Locate the cell with the specified text and output its [x, y] center coordinate. 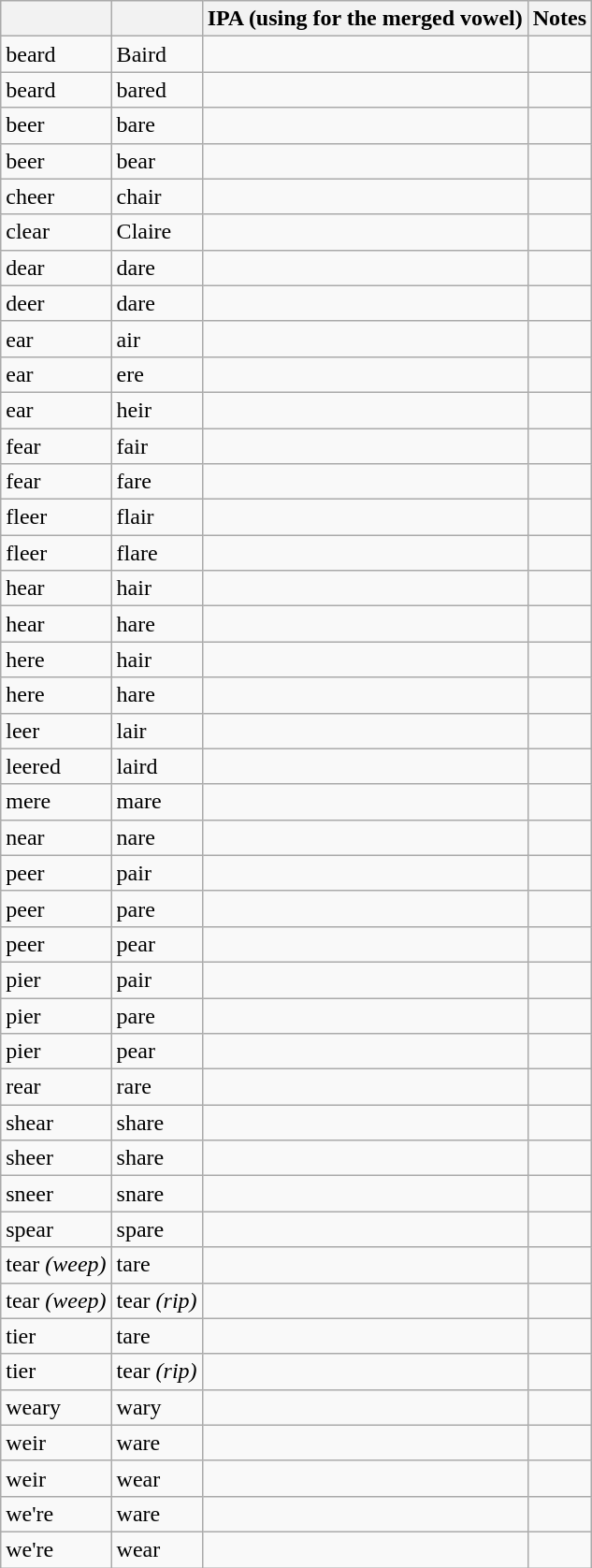
wary [157, 1407]
Notes [559, 19]
rear [56, 1087]
mere [56, 802]
sneer [56, 1194]
bear [157, 161]
Baird [157, 54]
IPA (using for the merged vowel) [365, 19]
heir [157, 410]
leer [56, 731]
flare [157, 553]
fair [157, 446]
air [157, 339]
ere [157, 374]
spare [157, 1229]
fare [157, 482]
shear [56, 1123]
nare [157, 837]
cheer [56, 196]
flair [157, 517]
deer [56, 303]
weary [56, 1407]
sheer [56, 1158]
dear [56, 268]
Claire [157, 232]
spear [56, 1229]
bare [157, 125]
laird [157, 766]
clear [56, 232]
mare [157, 802]
rare [157, 1087]
bared [157, 90]
lair [157, 731]
chair [157, 196]
near [56, 837]
snare [157, 1194]
leered [56, 766]
